Extract the [X, Y] coordinate from the center of the cell holding the provided text.  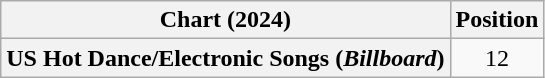
US Hot Dance/Electronic Songs (Billboard) [226, 58]
Position [497, 20]
Chart (2024) [226, 20]
12 [497, 58]
